Determine the [X, Y] coordinate at the center of the cell enclosing the given text.  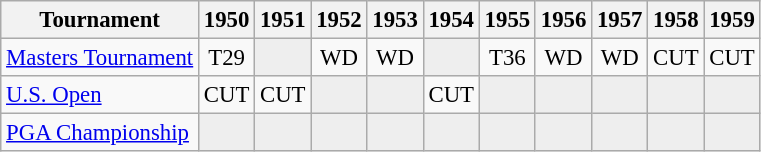
PGA Championship [100, 133]
T29 [227, 58]
Tournament [100, 20]
U.S. Open [100, 95]
T36 [507, 58]
1959 [732, 20]
1955 [507, 20]
1954 [451, 20]
1956 [563, 20]
1952 [339, 20]
1950 [227, 20]
1951 [283, 20]
Masters Tournament [100, 58]
1953 [395, 20]
1958 [676, 20]
1957 [620, 20]
